Search for the cell housing the specified text and yield its (X, Y) center coordinate. 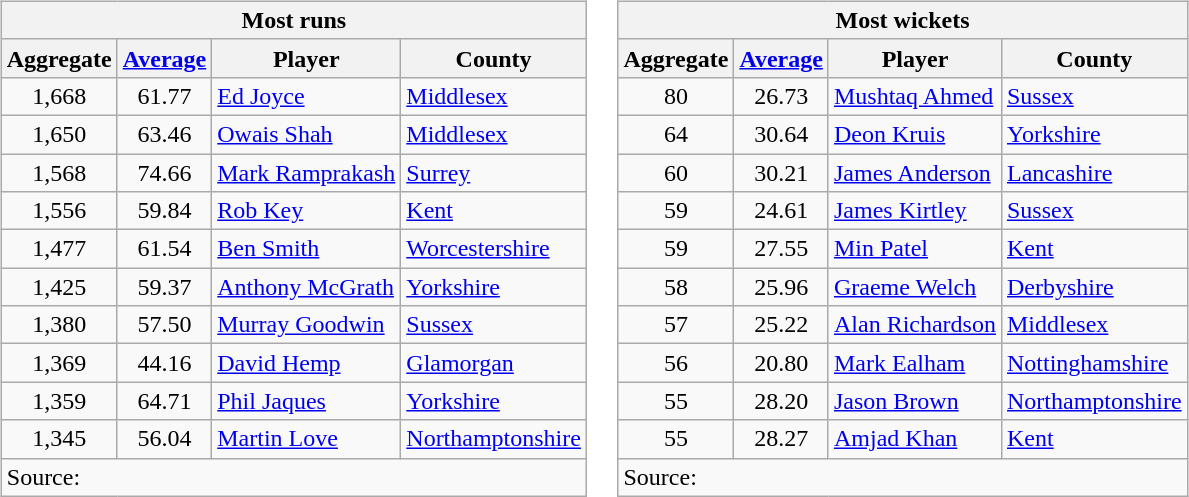
Ben Smith (306, 249)
20.80 (782, 363)
63.46 (164, 134)
59.84 (164, 211)
Surrey (494, 173)
Alan Richardson (914, 325)
28.27 (782, 439)
1,650 (59, 134)
30.21 (782, 173)
Jason Brown (914, 401)
1,425 (59, 287)
30.64 (782, 134)
80 (676, 96)
1,369 (59, 363)
26.73 (782, 96)
Mark Ealham (914, 363)
61.77 (164, 96)
28.20 (782, 401)
Anthony McGrath (306, 287)
1,380 (59, 325)
Martin Love (306, 439)
Amjad Khan (914, 439)
56.04 (164, 439)
James Kirtley (914, 211)
Most wickets (902, 20)
Mark Ramprakash (306, 173)
1,568 (59, 173)
David Hemp (306, 363)
64.71 (164, 401)
25.96 (782, 287)
59.37 (164, 287)
60 (676, 173)
Derbyshire (1094, 287)
57.50 (164, 325)
24.61 (782, 211)
74.66 (164, 173)
56 (676, 363)
Glamorgan (494, 363)
1,556 (59, 211)
Murray Goodwin (306, 325)
James Anderson (914, 173)
27.55 (782, 249)
Worcestershire (494, 249)
Rob Key (306, 211)
Lancashire (1094, 173)
Deon Kruis (914, 134)
44.16 (164, 363)
1,359 (59, 401)
25.22 (782, 325)
57 (676, 325)
Ed Joyce (306, 96)
61.54 (164, 249)
Nottinghamshire (1094, 363)
Phil Jaques (306, 401)
Mushtaq Ahmed (914, 96)
1,668 (59, 96)
1,345 (59, 439)
1,477 (59, 249)
Graeme Welch (914, 287)
Most runs (294, 20)
Min Patel (914, 249)
58 (676, 287)
64 (676, 134)
Owais Shah (306, 134)
